Output the [x, y] coordinate of the center of the cell containing the given text.  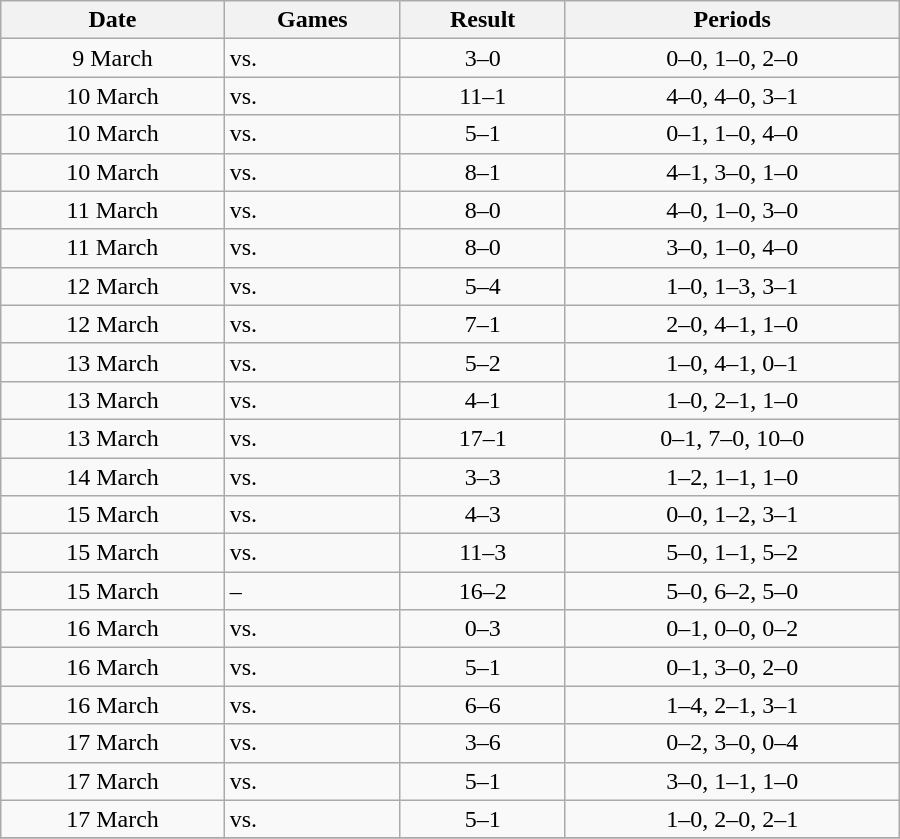
0–1, 7–0, 10–0 [732, 438]
3–3 [482, 477]
1–0, 4–1, 0–1 [732, 362]
– [312, 591]
4–1, 3–0, 1–0 [732, 172]
5–4 [482, 286]
14 March [113, 477]
0–0, 1–2, 3–1 [732, 515]
0–2, 3–0, 0–4 [732, 743]
4–0, 1–0, 3–0 [732, 210]
3–0 [482, 58]
5–0, 1–1, 5–2 [732, 553]
Periods [732, 20]
1–0, 1–3, 3–1 [732, 286]
1–0, 2–1, 1–0 [732, 400]
0–1, 1–0, 4–0 [732, 134]
3–6 [482, 743]
1–2, 1–1, 1–0 [732, 477]
9 March [113, 58]
17–1 [482, 438]
11–1 [482, 96]
Result [482, 20]
Date [113, 20]
3–0, 1–0, 4–0 [732, 248]
Games [312, 20]
0–1, 3–0, 2–0 [732, 667]
4–3 [482, 515]
6–6 [482, 705]
3–0, 1–1, 1–0 [732, 781]
2–0, 4–1, 1–0 [732, 324]
16–2 [482, 591]
5–0, 6–2, 5–0 [732, 591]
4–1 [482, 400]
1–0, 2–0, 2–1 [732, 819]
1–4, 2–1, 3–1 [732, 705]
0–1, 0–0, 0–2 [732, 629]
5–2 [482, 362]
0–3 [482, 629]
8–1 [482, 172]
4–0, 4–0, 3–1 [732, 96]
0–0, 1–0, 2–0 [732, 58]
11–3 [482, 553]
7–1 [482, 324]
